Identify which cell holds the provided text, then report its (X, Y) central coordinate. 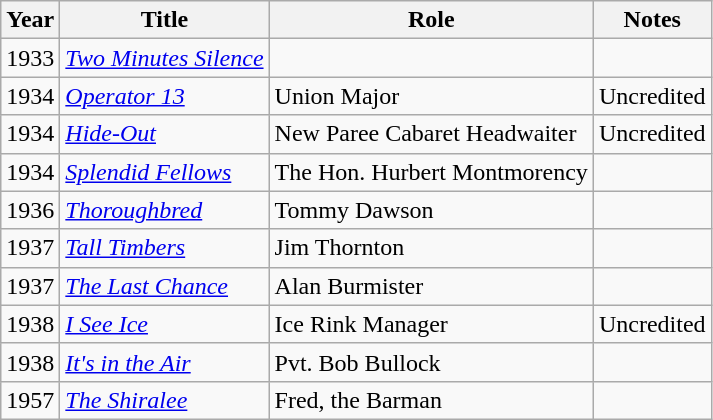
Two Minutes Silence (164, 58)
Hide-Out (164, 134)
It's in the Air (164, 362)
Jim Thornton (431, 248)
New Paree Cabaret Headwaiter (431, 134)
Union Major (431, 96)
Year (30, 20)
Splendid Fellows (164, 172)
Pvt. Bob Bullock (431, 362)
The Hon. Hurbert Montmorency (431, 172)
1933 (30, 58)
Alan Burmister (431, 286)
Tall Timbers (164, 248)
I See Ice (164, 324)
1936 (30, 210)
Ice Rink Manager (431, 324)
Role (431, 20)
The Shiralee (164, 400)
Notes (652, 20)
Tommy Dawson (431, 210)
Operator 13 (164, 96)
Fred, the Barman (431, 400)
Thoroughbred (164, 210)
1957 (30, 400)
Title (164, 20)
The Last Chance (164, 286)
